For the text-containing cell, return its midpoint in (x, y) coordinate format. 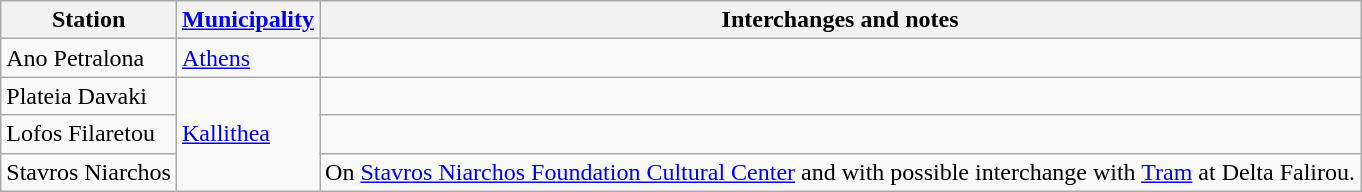
Interchanges and notes (840, 20)
Lofos Filaretou (89, 134)
Plateia Davaki (89, 96)
Ano Petralona (89, 58)
Station (89, 20)
Stavros Niarchos (89, 172)
On Stavros Niarchos Foundation Cultural Center and with possible interchange with Tram at Delta Falirou. (840, 172)
Kallithea (248, 134)
Athens (248, 58)
Municipality (248, 20)
